Identify which cell holds the provided text, then report its (X, Y) central coordinate. 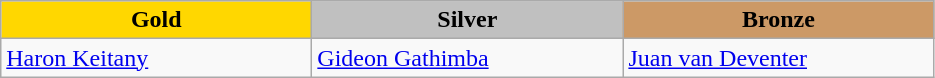
Juan van Deventer (778, 58)
Silver (468, 20)
Bronze (778, 20)
Gold (156, 20)
Haron Keitany (156, 58)
Gideon Gathimba (468, 58)
